For the text-containing cell, return its midpoint in [X, Y] coordinate format. 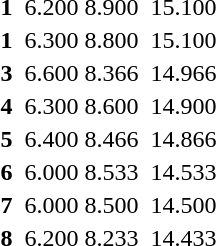
8.533 [112, 172]
8.600 [112, 106]
6.400 [52, 139]
6.600 [52, 73]
8.500 [112, 205]
8.366 [112, 73]
8.800 [112, 40]
8.466 [112, 139]
